Return the (x, y) coordinate for the center point of the cell that contains the specified text.  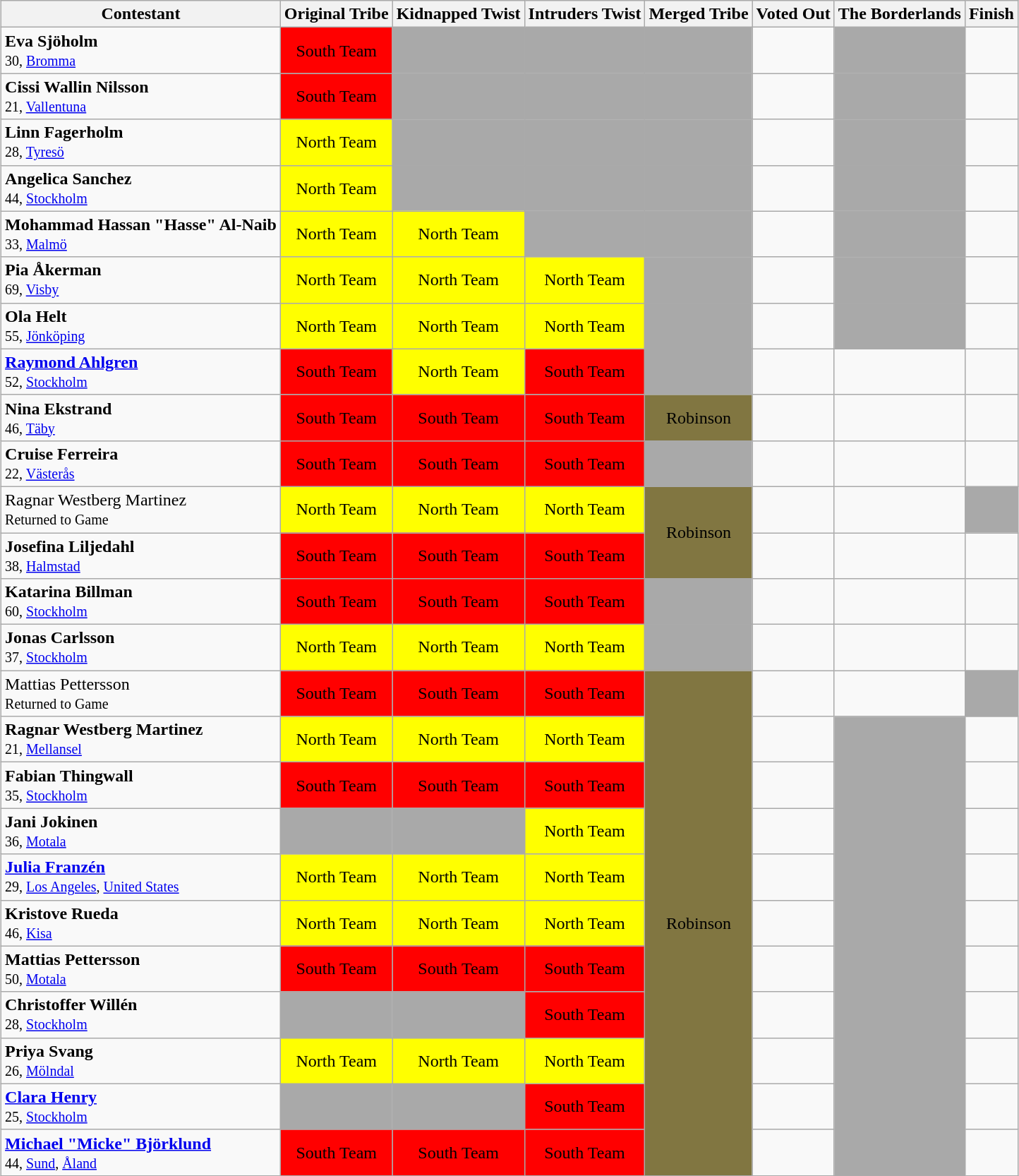
Mattias Pettersson50, Motala (141, 968)
Ragnar Westberg Martinez21, Mellansel (141, 740)
Priya Svang26, Mölndal (141, 1060)
Intruders Twist (584, 14)
Eva Sjöholm30, Bromma (141, 51)
Josefina Liljedahl38, Halmstad (141, 555)
Julia Franzén29, Los Angeles, United States (141, 877)
Angelica Sanchez44, Stockholm (141, 188)
Fabian Thingwall35, Stockholm (141, 785)
Voted Out (793, 14)
Mattias PetterssonReturned to Game (141, 693)
Finish (991, 14)
Merged Tribe (699, 14)
Nina Ekstrand46, Täby (141, 418)
Mohammad Hassan "Hasse" Al-Naib33, Malmö (141, 234)
Jonas Carlsson37, Stockholm (141, 648)
Christoffer Willén28, Stockholm (141, 1015)
Katarina Billman60, Stockholm (141, 601)
Kidnapped Twist (459, 14)
Original Tribe (336, 14)
Ragnar Westberg MartinezReturned to Game (141, 510)
Kristove Rueda46, Kisa (141, 923)
Jani Jokinen36, Motala (141, 832)
The Borderlands (899, 14)
Pia Åkerman69, Visby (141, 280)
Raymond Ahlgren52, Stockholm (141, 371)
Contestant (141, 14)
Cruise Ferreira22, Västerås (141, 463)
Michael "Micke" Björklund44, Sund, Åland (141, 1152)
Cissi Wallin Nilsson21, Vallentuna (141, 96)
Ola Helt55, Jönköping (141, 326)
Linn Fagerholm28, Tyresö (141, 143)
Clara Henry25, Stockholm (141, 1107)
